Extract the [x, y] coordinate from the center of the cell holding the provided text.  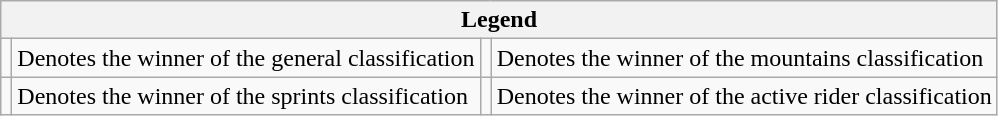
Denotes the winner of the general classification [246, 58]
Denotes the winner of the sprints classification [246, 96]
Denotes the winner of the active rider classification [744, 96]
Legend [500, 20]
Denotes the winner of the mountains classification [744, 58]
